Provide the (X, Y) coordinate of the cell's center where the given text is located.  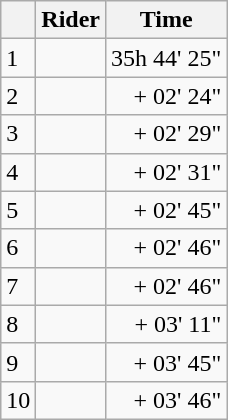
Rider (71, 20)
6 (18, 248)
+ 03' 11" (166, 324)
+ 02' 29" (166, 134)
Time (166, 20)
8 (18, 324)
35h 44' 25" (166, 58)
+ 03' 46" (166, 400)
10 (18, 400)
2 (18, 96)
4 (18, 172)
9 (18, 362)
1 (18, 58)
+ 02' 24" (166, 96)
3 (18, 134)
5 (18, 210)
7 (18, 286)
+ 02' 31" (166, 172)
+ 02' 45" (166, 210)
+ 03' 45" (166, 362)
